Determine the [x, y] coordinate at the center of the cell enclosing the given text.  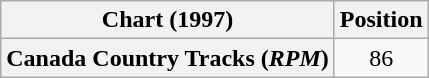
Position [381, 20]
Canada Country Tracks (RPM) [168, 58]
86 [381, 58]
Chart (1997) [168, 20]
